Detect which cell encompasses the target text, then output its (X, Y) center coordinate. 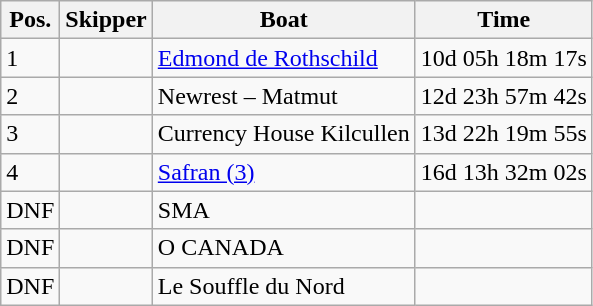
Newrest – Matmut (284, 96)
3 (30, 134)
10d 05h 18m 17s (504, 58)
1 (30, 58)
13d 22h 19m 55s (504, 134)
16d 13h 32m 02s (504, 172)
12d 23h 57m 42s (504, 96)
Boat (284, 20)
Currency House Kilcullen (284, 134)
Safran (3) (284, 172)
SMA (284, 210)
Time (504, 20)
4 (30, 172)
Le Souffle du Nord (284, 286)
2 (30, 96)
O CANADA (284, 248)
Pos. (30, 20)
Skipper (106, 20)
Edmond de Rothschild (284, 58)
